Pinpoint the cell where the given text exists, returning its (x, y) midpoint coordinate. 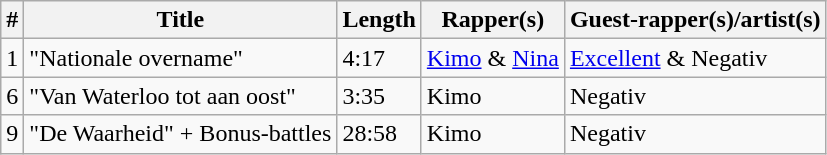
Rapper(s) (492, 20)
"Nationale overname" (180, 58)
Length (379, 20)
Excellent & Negativ (695, 58)
1 (12, 58)
3:35 (379, 96)
Kimo & Nina (492, 58)
9 (12, 134)
"Van Waterloo tot aan oost" (180, 96)
28:58 (379, 134)
# (12, 20)
4:17 (379, 58)
Guest-rapper(s)/artist(s) (695, 20)
"De Waarheid" + Bonus-battles (180, 134)
6 (12, 96)
Title (180, 20)
